Capture the cell that displays the provided text and extract its [x, y] central coordinate. 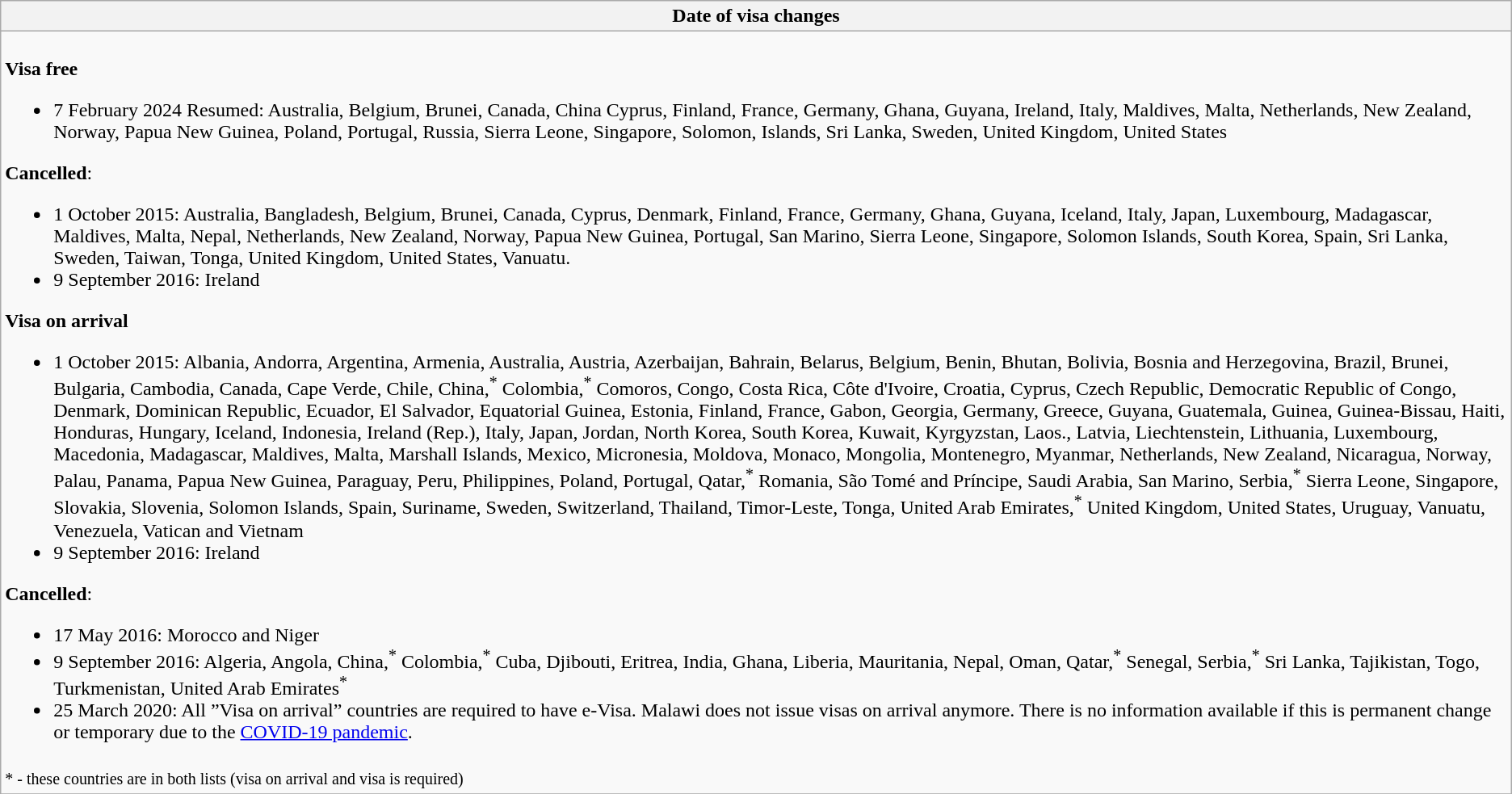
Date of visa changes [756, 16]
